For the text-containing cell, return its midpoint in [X, Y] coordinate format. 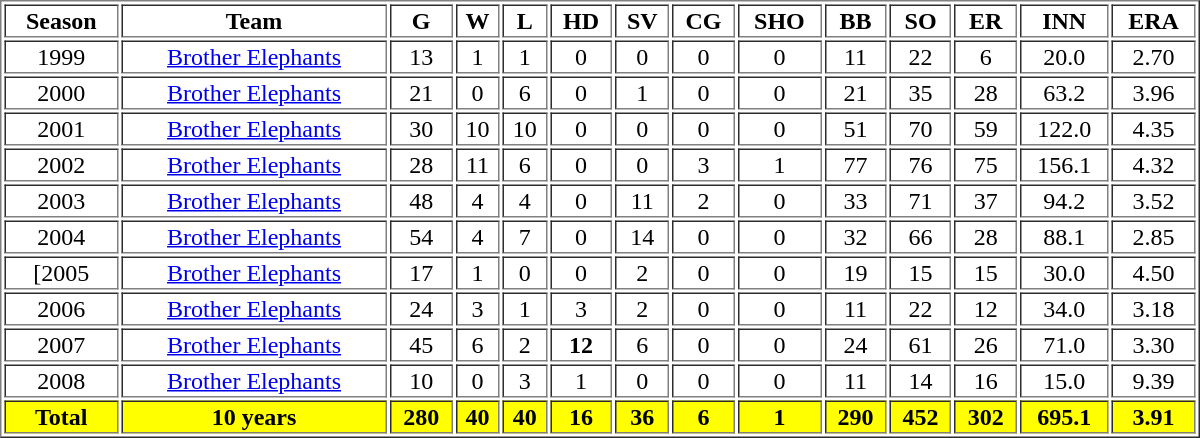
34.0 [1064, 308]
Team [254, 20]
302 [986, 416]
7 [525, 236]
2003 [60, 200]
63.2 [1064, 92]
3.96 [1154, 92]
HD [581, 20]
3.18 [1154, 308]
2.70 [1154, 56]
[2005 [60, 272]
71.0 [1064, 344]
19 [855, 272]
4.50 [1154, 272]
66 [921, 236]
75 [986, 164]
30 [421, 128]
70 [921, 128]
CG [703, 20]
2004 [60, 236]
36 [642, 416]
59 [986, 128]
Total [60, 416]
2.85 [1154, 236]
4.32 [1154, 164]
2006 [60, 308]
76 [921, 164]
2002 [60, 164]
156.1 [1064, 164]
695.1 [1064, 416]
13 [421, 56]
3.52 [1154, 200]
ER [986, 20]
ERA [1154, 20]
290 [855, 416]
SHO [780, 20]
37 [986, 200]
1999 [60, 56]
94.2 [1064, 200]
3.91 [1154, 416]
Season [60, 20]
32 [855, 236]
35 [921, 92]
280 [421, 416]
88.1 [1064, 236]
2001 [60, 128]
SO [921, 20]
3.30 [1154, 344]
17 [421, 272]
BB [855, 20]
51 [855, 128]
9.39 [1154, 380]
4.35 [1154, 128]
INN [1064, 20]
L [525, 20]
71 [921, 200]
W [477, 20]
2008 [60, 380]
26 [986, 344]
G [421, 20]
2007 [60, 344]
61 [921, 344]
48 [421, 200]
54 [421, 236]
2000 [60, 92]
33 [855, 200]
30.0 [1064, 272]
10 years [254, 416]
122.0 [1064, 128]
77 [855, 164]
15.0 [1064, 380]
452 [921, 416]
20.0 [1064, 56]
45 [421, 344]
SV [642, 20]
